From the cell containing the given text, extract its center point as [X, Y] coordinate. 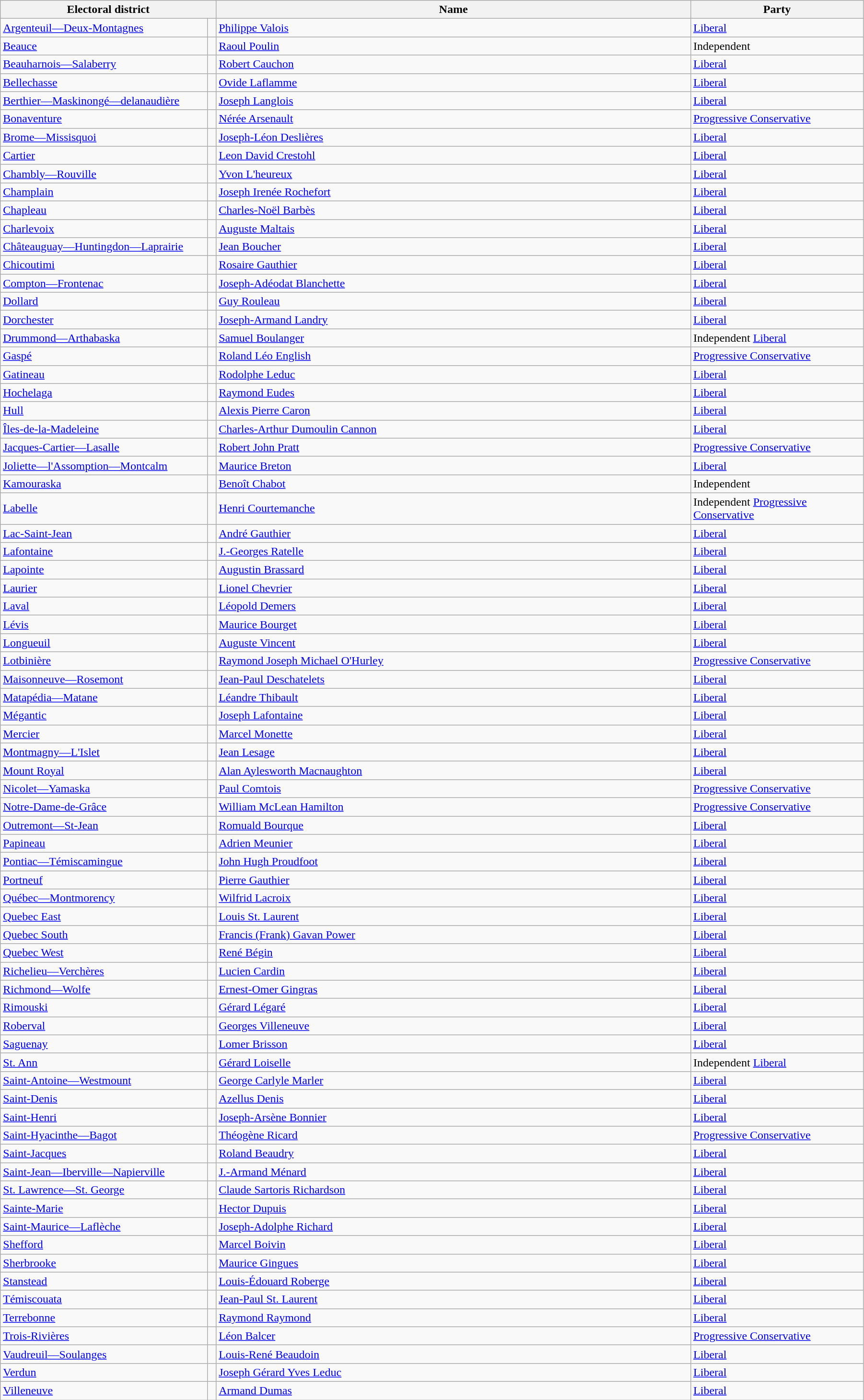
Quebec West [104, 953]
Bellechasse [104, 82]
Mégantic [104, 716]
Notre-Dame-de-Grâce [104, 807]
Robert John Pratt [454, 447]
Sherbrooke [104, 1263]
J.-Georges Ratelle [454, 552]
William McLean Hamilton [454, 807]
Henri Courtemanche [454, 508]
André Gauthier [454, 533]
Francis (Frank) Gavan Power [454, 935]
Marcel Monette [454, 734]
Philippe Valois [454, 28]
Chicoutimi [104, 265]
Louis-Édouard Roberge [454, 1281]
Azellus Denis [454, 1099]
Georges Villeneuve [454, 1026]
Alexis Pierre Caron [454, 411]
Joliette—l'Assomption—Montcalm [104, 465]
Roberval [104, 1026]
Saint-Henri [104, 1117]
Richmond—Wolfe [104, 989]
Léopold Demers [454, 606]
Longueuil [104, 643]
Chambly—Rouville [104, 174]
Compton—Frontenac [104, 283]
Joseph-Arsène Bonnier [454, 1117]
Gatineau [104, 374]
Champlain [104, 192]
Argenteuil—Deux-Montagnes [104, 28]
Théogène Ricard [454, 1135]
Maurice Bourget [454, 625]
Portneuf [104, 880]
Saint-Denis [104, 1099]
Joseph Gérard Yves Leduc [454, 1372]
Nérée Arsenault [454, 119]
Charles-Noël Barbès [454, 210]
Kamouraska [104, 484]
Nicolet—Yamaska [104, 788]
Léandre Thibault [454, 697]
Lapointe [104, 570]
Augustin Brassard [454, 570]
George Carlyle Marler [454, 1080]
Romuald Bourque [454, 825]
Saint-Jean—Iberville—Napierville [104, 1172]
Quebec East [104, 916]
Party [777, 10]
Shefford [104, 1245]
Independent Progressive Conservative [777, 508]
Drummond—Arthabaska [104, 338]
Quebec South [104, 935]
Matapédia—Matane [104, 697]
Sainte-Marie [104, 1208]
Wilfrid Lacroix [454, 898]
Hochelaga [104, 393]
Berthier—Maskinongé—delanaudière [104, 101]
Pierre Gauthier [454, 880]
Beauce [104, 46]
Lac-Saint-Jean [104, 533]
Pontiac—Témiscamingue [104, 862]
Beauharnois—Salaberry [104, 64]
Lucien Cardin [454, 971]
Joseph Langlois [454, 101]
Joseph Lafontaine [454, 716]
Auguste Maltais [454, 229]
Léon Balcer [454, 1336]
Papineau [104, 844]
Îles-de-la-Madeleine [104, 429]
Raymond Eudes [454, 393]
Raoul Poulin [454, 46]
Joseph-Armand Landry [454, 320]
Saint-Maurice—Laflèche [104, 1226]
Lafontaine [104, 552]
René Bégin [454, 953]
Leon David Crestohl [454, 155]
Jean-Paul Deschatelets [454, 679]
St. Lawrence—St. George [104, 1190]
Adrien Meunier [454, 844]
Ovide Laflamme [454, 82]
Saguenay [104, 1044]
Richelieu—Verchères [104, 971]
Laval [104, 606]
Claude Sartoris Richardson [454, 1190]
J.-Armand Ménard [454, 1172]
Paul Comtois [454, 788]
Samuel Boulanger [454, 338]
Bonaventure [104, 119]
Robert Cauchon [454, 64]
Lionel Chevrier [454, 588]
Saint-Antoine—Westmount [104, 1080]
Roland Léo English [454, 356]
Témiscouata [104, 1299]
Vaudreuil—Soulanges [104, 1354]
Villeneuve [104, 1390]
Gérard Loiselle [454, 1062]
Brome—Missisquoi [104, 137]
Lomer Brisson [454, 1044]
Marcel Boivin [454, 1245]
Benoît Chabot [454, 484]
Québec—Montmorency [104, 898]
Jean-Paul St. Laurent [454, 1299]
Dollard [104, 301]
Stanstead [104, 1281]
Joseph Irenée Rochefort [454, 192]
Joseph-Léon Deslières [454, 137]
Laurier [104, 588]
Labelle [104, 508]
Saint-Jacques [104, 1154]
Alan Aylesworth Macnaughton [454, 770]
Verdun [104, 1372]
Cartier [104, 155]
Jean Boucher [454, 247]
Louis St. Laurent [454, 916]
Outremont—St-Jean [104, 825]
Raymond Raymond [454, 1318]
Guy Rouleau [454, 301]
Raymond Joseph Michael O'Hurley [454, 661]
Châteauguay—Huntingdon—Laprairie [104, 247]
Hull [104, 411]
Gérard Légaré [454, 1007]
Rimouski [104, 1007]
Hector Dupuis [454, 1208]
Lotbinière [104, 661]
Lévis [104, 625]
Rodolphe Leduc [454, 374]
Joseph-Adolphe Richard [454, 1226]
Mercier [104, 734]
Maurice Breton [454, 465]
Mount Royal [104, 770]
St. Ann [104, 1062]
Trois-Rivières [104, 1336]
Roland Beaudry [454, 1154]
Maisonneuve—Rosemont [104, 679]
Maurice Gingues [454, 1263]
Gaspé [104, 356]
Jean Lesage [454, 752]
Ernest-Omer Gingras [454, 989]
Name [454, 10]
Charles-Arthur Dumoulin Cannon [454, 429]
John Hugh Proudfoot [454, 862]
Auguste Vincent [454, 643]
Louis-René Beaudoin [454, 1354]
Electoral district [108, 10]
Yvon L'heureux [454, 174]
Dorchester [104, 320]
Montmagny—L'Islet [104, 752]
Chapleau [104, 210]
Charlevoix [104, 229]
Joseph-Adéodat Blanchette [454, 283]
Rosaire Gauthier [454, 265]
Armand Dumas [454, 1390]
Terrebonne [104, 1318]
Jacques-Cartier—Lasalle [104, 447]
Saint-Hyacinthe—Bagot [104, 1135]
